Output the [X, Y] coordinate of the center of the cell containing the given text.  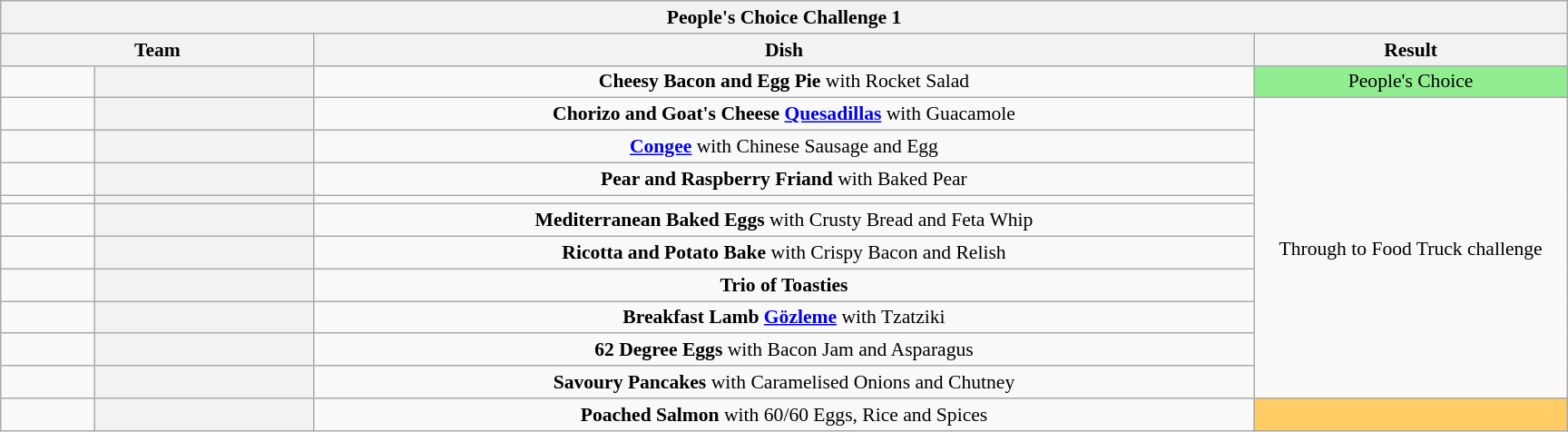
Result [1410, 50]
Dish [784, 50]
62 Degree Eggs with Bacon Jam and Asparagus [784, 350]
Pear and Raspberry Friand with Baked Pear [784, 179]
Savoury Pancakes with Caramelised Onions and Chutney [784, 382]
Trio of Toasties [784, 285]
Mediterranean Baked Eggs with Crusty Bread and Feta Whip [784, 221]
Through to Food Truck challenge [1410, 249]
Ricotta and Potato Bake with Crispy Bacon and Relish [784, 253]
People's Choice Challenge 1 [784, 17]
Team [158, 50]
Cheesy Bacon and Egg Pie with Rocket Salad [784, 82]
Chorizo and Goat's Cheese Quesadillas with Guacamole [784, 114]
People's Choice [1410, 82]
Congee with Chinese Sausage and Egg [784, 147]
Breakfast Lamb Gözleme with Tzatziki [784, 318]
Poached Salmon with 60/60 Eggs, Rice and Spices [784, 415]
